Locate the cell with the specified text and output its [x, y] center coordinate. 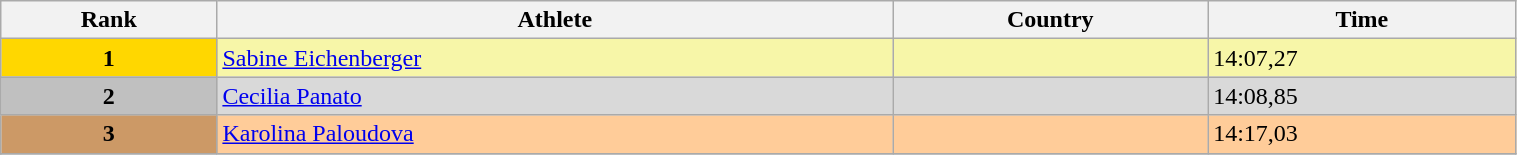
Karolina Paloudova [555, 134]
Sabine Eichenberger [555, 58]
14:17,03 [1362, 134]
Time [1362, 20]
Athlete [555, 20]
1 [109, 58]
14:08,85 [1362, 96]
Rank [109, 20]
14:07,27 [1362, 58]
Country [1050, 20]
2 [109, 96]
3 [109, 134]
Cecilia Panato [555, 96]
